Find where the given text appears and provide that cell's center as [X, Y] coordinate. 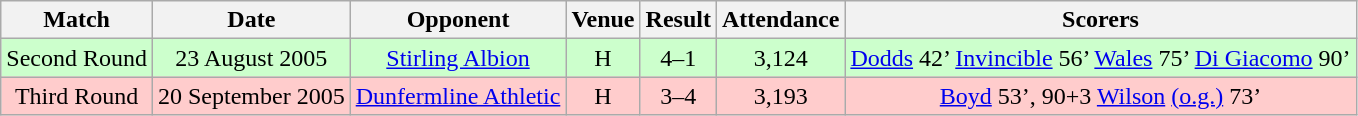
Opponent [458, 20]
Dodds 42’ Invincible 56’ Wales 75’ Di Giacomo 90’ [1100, 58]
Dunfermline Athletic [458, 96]
Match [77, 20]
Date [251, 20]
Scorers [1100, 20]
Stirling Albion [458, 58]
Third Round [77, 96]
Result [678, 20]
Venue [603, 20]
Attendance [780, 20]
3,124 [780, 58]
3–4 [678, 96]
3,193 [780, 96]
Second Round [77, 58]
Boyd 53’, 90+3 Wilson (o.g.) 73’ [1100, 96]
23 August 2005 [251, 58]
4–1 [678, 58]
20 September 2005 [251, 96]
